Find where the given text appears and provide that cell's center as [x, y] coordinate. 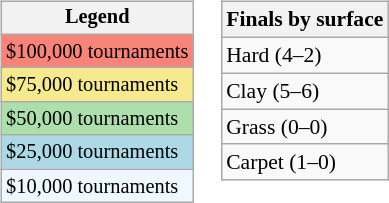
Clay (5–6) [304, 91]
$50,000 tournaments [97, 119]
$100,000 tournaments [97, 51]
Grass (0–0) [304, 127]
Hard (4–2) [304, 55]
Carpet (1–0) [304, 162]
$25,000 tournaments [97, 152]
Legend [97, 18]
$10,000 tournaments [97, 186]
Finals by surface [304, 20]
$75,000 tournaments [97, 85]
